Return [X, Y] of the center of cell containing provided text 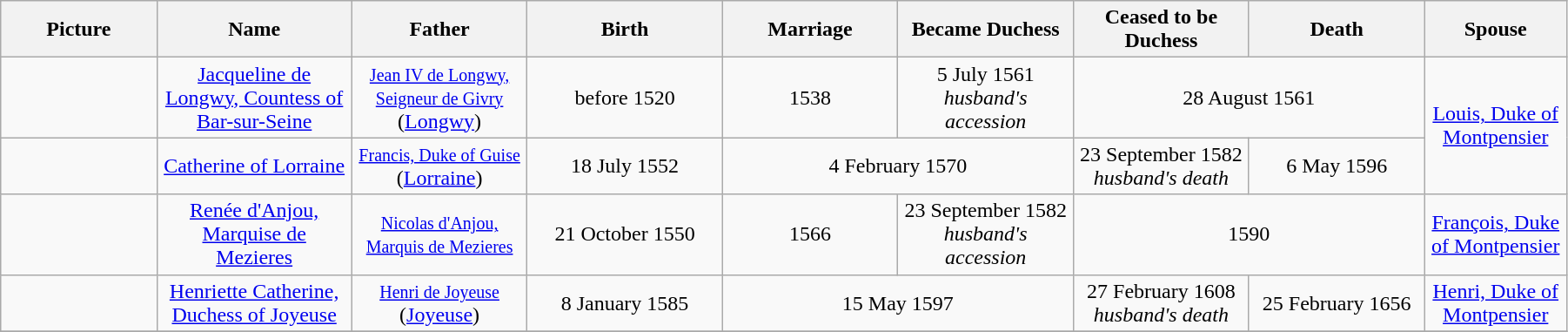
Francis, Duke of Guise (Lorraine) [439, 166]
15 May 1597 [898, 303]
Spouse [1495, 30]
23 September 1582husband's accession [986, 234]
Birth [625, 30]
François, Duke of Montpensier [1495, 234]
Henri de Joyeuse(Joyeuse) [439, 303]
Death [1337, 30]
Jean IV de Longwy, Seigneur de Givry(Longwy) [439, 98]
Picture [78, 30]
4 February 1570 [898, 166]
21 October 1550 [625, 234]
before 1520 [625, 98]
5 July 1561husband's accession [986, 98]
1566 [810, 234]
Catherine of Lorraine [254, 166]
23 September 1582husband's death [1162, 166]
Father [439, 30]
Henri, Duke of Montpensier [1495, 303]
Nicolas d'Anjou, Marquis de Mezieres [439, 234]
Became Duchess [986, 30]
18 July 1552 [625, 166]
1538 [810, 98]
Ceased to be Duchess [1162, 30]
25 February 1656 [1337, 303]
Louis, Duke of Montpensier [1495, 125]
Henriette Catherine, Duchess of Joyeuse [254, 303]
6 May 1596 [1337, 166]
1590 [1250, 234]
Jacqueline de Longwy, Countess of Bar-sur-Seine [254, 98]
27 February 1608husband's death [1162, 303]
Name [254, 30]
28 August 1561 [1250, 98]
8 January 1585 [625, 303]
Marriage [810, 30]
Renée d'Anjou, Marquise de Mezieres [254, 234]
